Capture the cell that displays the provided text and extract its (x, y) central coordinate. 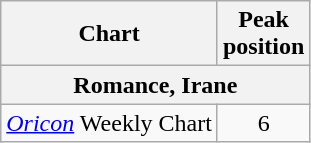
Peakposition (263, 34)
Romance, Irane (156, 85)
Chart (110, 34)
Oricon Weekly Chart (110, 123)
6 (263, 123)
